For the text-containing cell, return its midpoint in [X, Y] coordinate format. 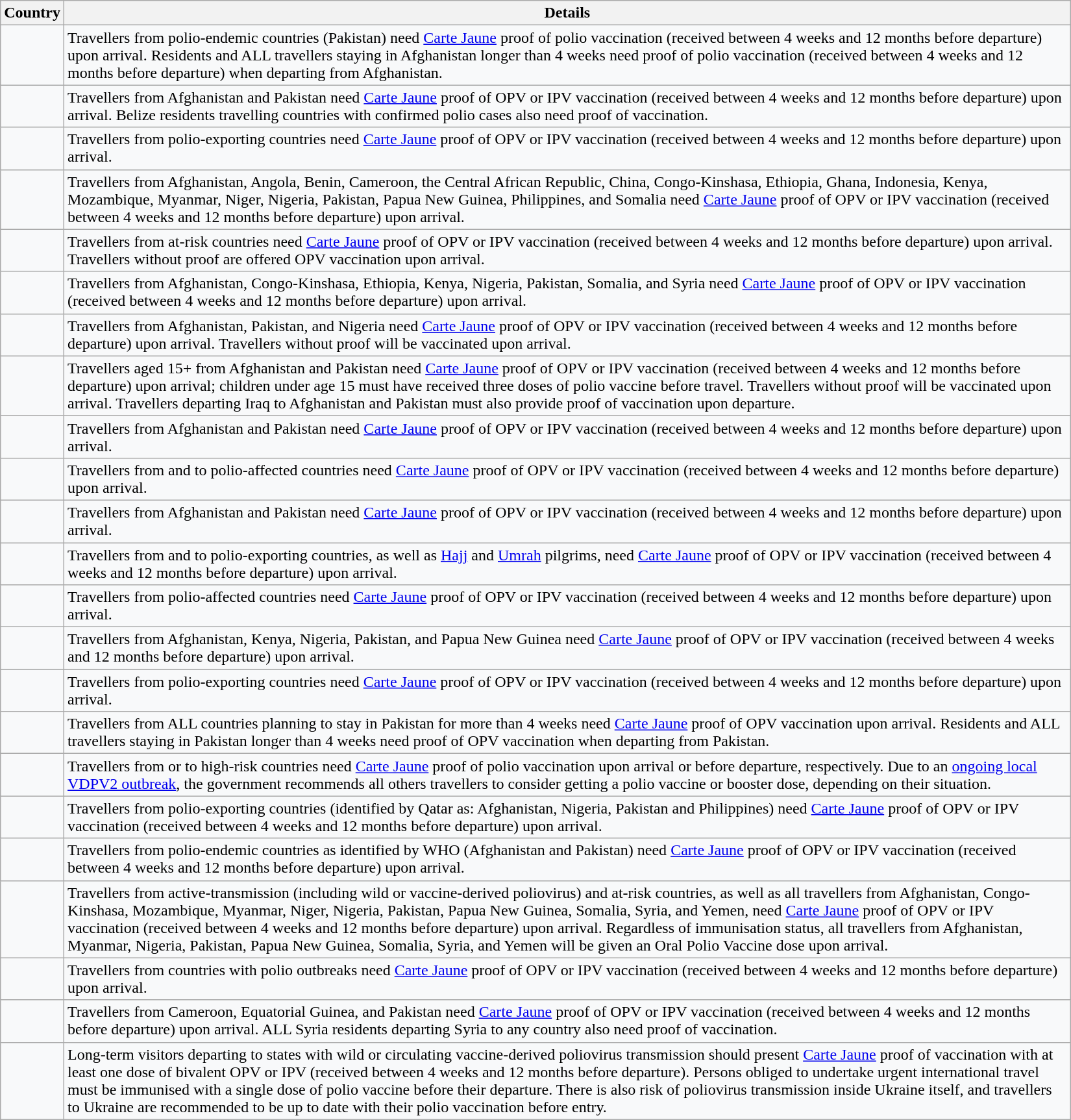
Country [32, 13]
Details [567, 13]
